Search for the cell housing the specified text and yield its (X, Y) center coordinate. 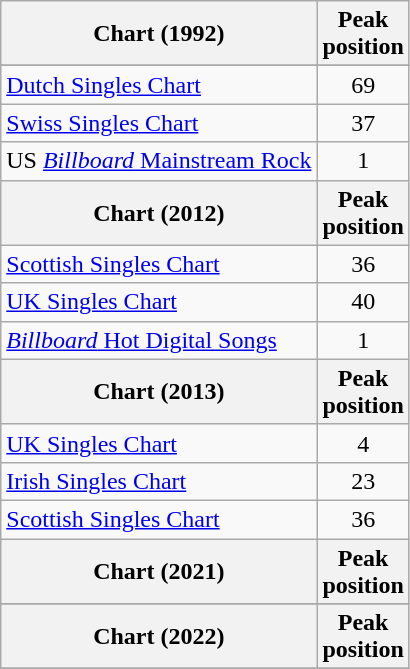
Chart (1992) (159, 34)
Chart (2012) (159, 212)
Swiss Singles Chart (159, 123)
40 (363, 302)
US Billboard Mainstream Rock (159, 161)
Irish Singles Chart (159, 481)
Chart (2021) (159, 570)
Billboard Hot Digital Songs (159, 340)
37 (363, 123)
69 (363, 85)
Dutch Singles Chart (159, 85)
23 (363, 481)
4 (363, 443)
Chart (2022) (159, 636)
Chart (2013) (159, 392)
